Identify which cell holds the provided text, then report its [X, Y] central coordinate. 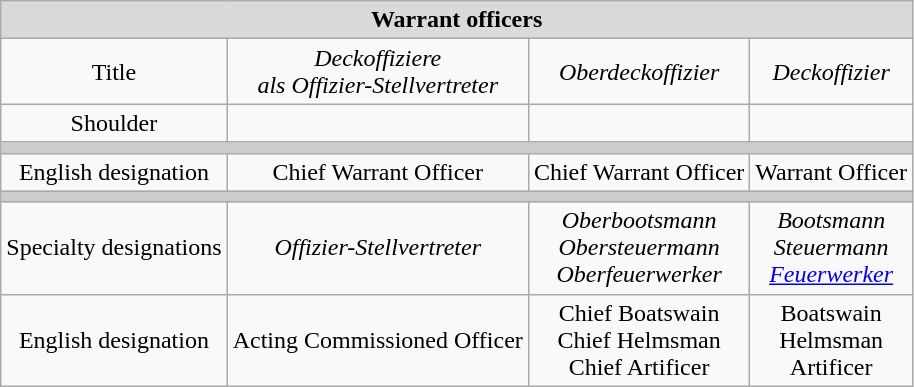
Chief BoatswainChief HelmsmanChief Artificer [638, 340]
Warrant officers [457, 20]
Shoulder [114, 123]
Deckoffizier [832, 72]
Acting Commissioned Officer [378, 340]
Deckoffiziereals Offizier-Stellvertreter [378, 72]
BoatswainHelmsmanArtificer [832, 340]
Offizier-Stellvertreter [378, 248]
Warrant Officer [832, 172]
Specialty designations [114, 248]
BootsmannSteuermannFeuerwerker [832, 248]
Oberdeckoffizier [638, 72]
OberbootsmannObersteuermannOberfeuerwerker [638, 248]
Title [114, 72]
